Provide the [x, y] coordinate of the cell's center where the given text is located.  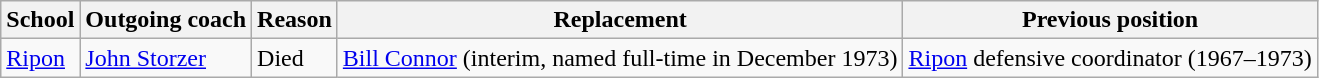
Ripon [40, 58]
John Storzer [166, 58]
School [40, 20]
Previous position [1110, 20]
Ripon defensive coordinator (1967–1973) [1110, 58]
Bill Connor (interim, named full-time in December 1973) [620, 58]
Reason [295, 20]
Died [295, 58]
Outgoing coach [166, 20]
Replacement [620, 20]
